For the text-containing cell, return its midpoint in (x, y) coordinate format. 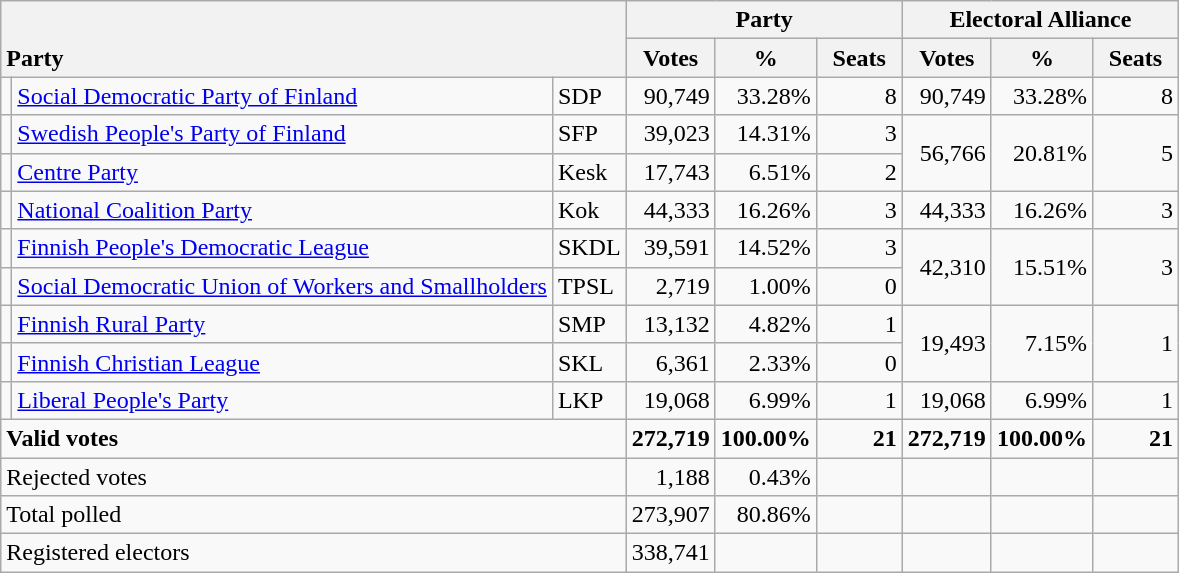
14.31% (766, 134)
2 (859, 172)
Kok (589, 210)
6.51% (766, 172)
Finnish Christian League (282, 362)
National Coalition Party (282, 210)
1,188 (670, 477)
20.81% (1042, 153)
2.33% (766, 362)
39,023 (670, 134)
Registered electors (314, 553)
Kesk (589, 172)
4.82% (766, 324)
Rejected votes (314, 477)
6,361 (670, 362)
SMP (589, 324)
7.15% (1042, 343)
Centre Party (282, 172)
80.86% (766, 515)
338,741 (670, 553)
Social Democratic Union of Workers and Smallholders (282, 286)
0.43% (766, 477)
Finnish Rural Party (282, 324)
17,743 (670, 172)
5 (1135, 153)
39,591 (670, 248)
SFP (589, 134)
19,493 (946, 343)
Social Democratic Party of Finland (282, 96)
SKL (589, 362)
Swedish People's Party of Finland (282, 134)
SDP (589, 96)
Finnish People's Democratic League (282, 248)
TPSL (589, 286)
Total polled (314, 515)
273,907 (670, 515)
Valid votes (314, 438)
Liberal People's Party (282, 400)
56,766 (946, 153)
2,719 (670, 286)
Electoral Alliance (1040, 20)
1.00% (766, 286)
SKDL (589, 248)
14.52% (766, 248)
15.51% (1042, 267)
LKP (589, 400)
13,132 (670, 324)
42,310 (946, 267)
